Scan for the cell matching the given text and deliver its (X, Y) coordinate at center. 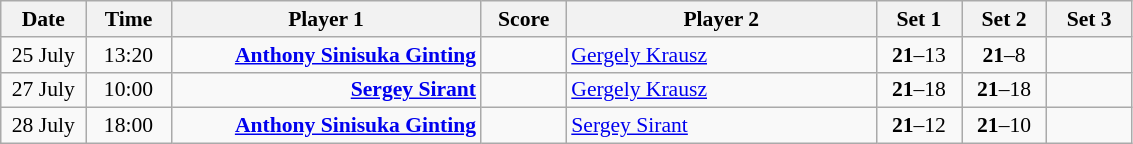
13:20 (128, 55)
Player 1 (326, 19)
Date (44, 19)
21–13 (918, 55)
Set 1 (918, 19)
18:00 (128, 126)
21–12 (918, 126)
10:00 (128, 90)
Set 3 (1090, 19)
27 July (44, 90)
25 July (44, 55)
21–8 (1004, 55)
Player 2 (721, 19)
Set 2 (1004, 19)
Score (524, 19)
21–10 (1004, 126)
28 July (44, 126)
Time (128, 19)
